Return [x, y] of the center of cell containing provided text 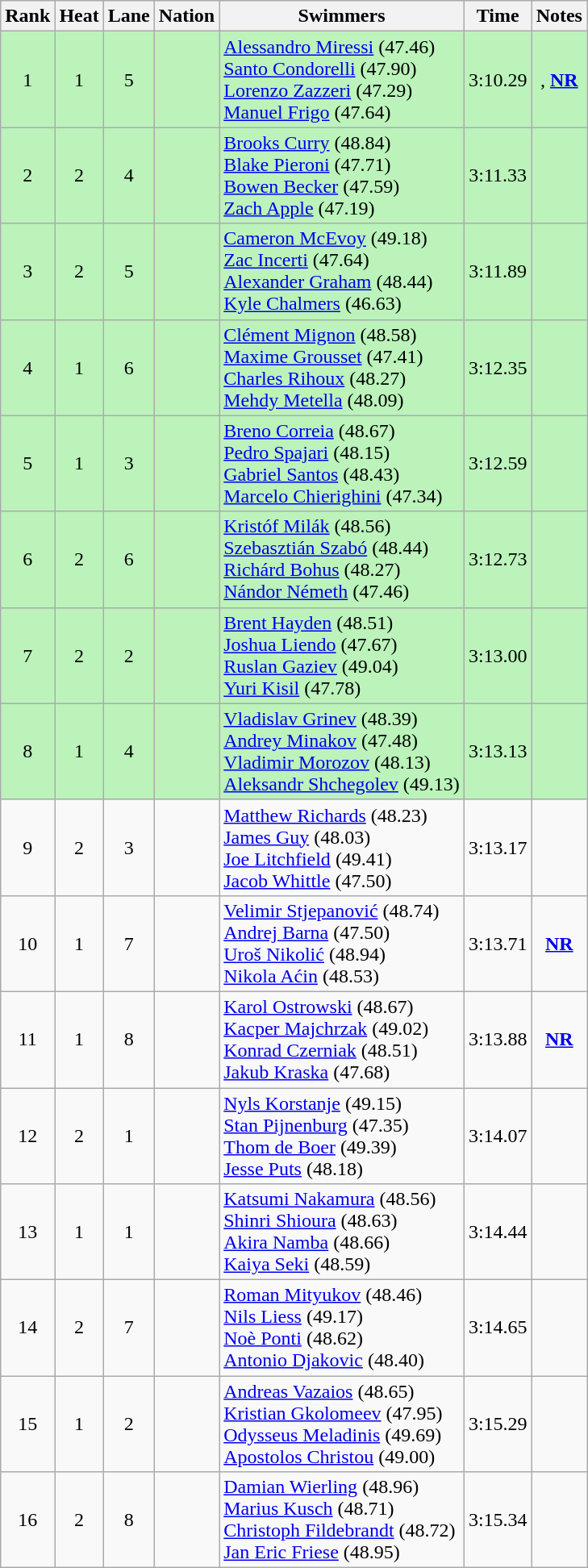
Time [498, 16]
10 [27, 944]
Nation [186, 16]
Karol Ostrowski (48.67)Kacper Majchrzak (49.02)Konrad Czerniak (48.51)Jakub Kraska (47.68) [342, 1039]
, NR [559, 79]
3:14.44 [498, 1232]
Alessandro Miressi (47.46)Santo Condorelli (47.90)Lorenzo Zazzeri (47.29)Manuel Frigo (47.64) [342, 79]
3:15.29 [498, 1424]
Damian Wierling (48.96)Marius Kusch (48.71)Christoph Fildebrandt (48.72)Jan Eric Friese (48.95) [342, 1520]
3:12.35 [498, 368]
Brent Hayden (48.51)Joshua Liendo (47.67)Ruslan Gaziev (49.04)Yuri Kisil (47.78) [342, 655]
14 [27, 1328]
3:11.33 [498, 176]
Heat [79, 16]
15 [27, 1424]
Roman Mityukov (48.46)Nils Liess (49.17)Noè Ponti (48.62)Antonio Djakovic (48.40) [342, 1328]
Rank [27, 16]
12 [27, 1136]
Cameron McEvoy (49.18)Zac Incerti (47.64)Alexander Graham (48.44)Kyle Chalmers (46.63) [342, 271]
3:11.89 [498, 271]
Kristóf Milák (48.56)Szebasztián Szabó (48.44)Richárd Bohus (48.27)Nándor Németh (47.46) [342, 560]
3:14.07 [498, 1136]
3:13.88 [498, 1039]
Lane [129, 16]
3:12.73 [498, 560]
3:13.71 [498, 944]
3:13.17 [498, 847]
9 [27, 847]
3:13.00 [498, 655]
Katsumi Nakamura (48.56)Shinri Shioura (48.63)Akira Namba (48.66)Kaiya Seki (48.59) [342, 1232]
Matthew Richards (48.23)James Guy (48.03)Joe Litchfield (49.41)Jacob Whittle (47.50) [342, 847]
Velimir Stjepanović (48.74)Andrej Barna (47.50)Uroš Nikolić (48.94)Nikola Aćin (48.53) [342, 944]
3:10.29 [498, 79]
Andreas Vazaios (48.65)Kristian Gkolomeev (47.95)Odysseus Meladinis (49.69)Apostolos Christou (49.00) [342, 1424]
Swimmers [342, 16]
3:12.59 [498, 463]
Breno Correia (48.67)Pedro Spajari (48.15)Gabriel Santos (48.43)Marcelo Chierighini (47.34) [342, 463]
Nyls Korstanje (49.15)Stan Pijnenburg (47.35)Thom de Boer (49.39)Jesse Puts (48.18) [342, 1136]
3:14.65 [498, 1328]
Vladislav Grinev (48.39)Andrey Minakov (47.48)Vladimir Morozov (48.13)Aleksandr Shchegolev (49.13) [342, 752]
3:13.13 [498, 752]
13 [27, 1232]
16 [27, 1520]
3:15.34 [498, 1520]
11 [27, 1039]
Clément Mignon (48.58)Maxime Grousset (47.41)Charles Rihoux (48.27)Mehdy Metella (48.09) [342, 368]
Brooks Curry (48.84)Blake Pieroni (47.71)Bowen Becker (47.59)Zach Apple (47.19) [342, 176]
Notes [559, 16]
